Search for the cell housing the specified text and yield its (x, y) center coordinate. 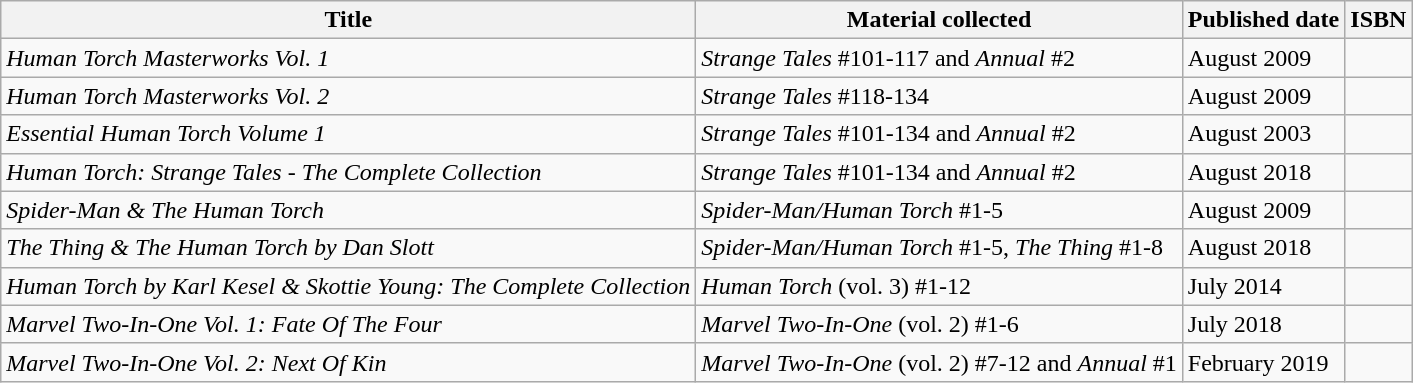
The Thing & The Human Torch by Dan Slott (348, 248)
ISBN (1378, 20)
Essential Human Torch Volume 1 (348, 134)
Human Torch (vol. 3) #1-12 (940, 286)
Material collected (940, 20)
Spider-Man/Human Torch #1-5, The Thing #1-8 (940, 248)
February 2019 (1263, 362)
Strange Tales #118-134 (940, 96)
Strange Tales #101-117 and Annual #2 (940, 58)
Human Torch by Karl Kesel & Skottie Young: The Complete Collection (348, 286)
Human Torch Masterworks Vol. 2 (348, 96)
Human Torch: Strange Tales - The Complete Collection (348, 172)
Marvel Two-In-One Vol. 1: Fate Of The Four (348, 324)
August 2003 (1263, 134)
Spider-Man/Human Torch #1-5 (940, 210)
Marvel Two-In-One (vol. 2) #7-12 and Annual #1 (940, 362)
Human Torch Masterworks Vol. 1 (348, 58)
Marvel Two-In-One Vol. 2: Next Of Kin (348, 362)
Spider-Man & The Human Torch (348, 210)
Marvel Two-In-One (vol. 2) #1-6 (940, 324)
Title (348, 20)
July 2018 (1263, 324)
Published date (1263, 20)
July 2014 (1263, 286)
